Extract the [x, y] coordinate from the center of the cell holding the provided text.  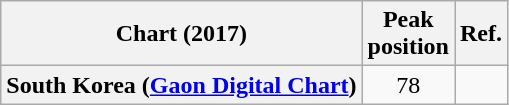
Chart (2017) [182, 34]
78 [408, 85]
South Korea (Gaon Digital Chart) [182, 85]
Ref. [480, 34]
Peakposition [408, 34]
